From the cell containing the given text, extract its center point as [X, Y] coordinate. 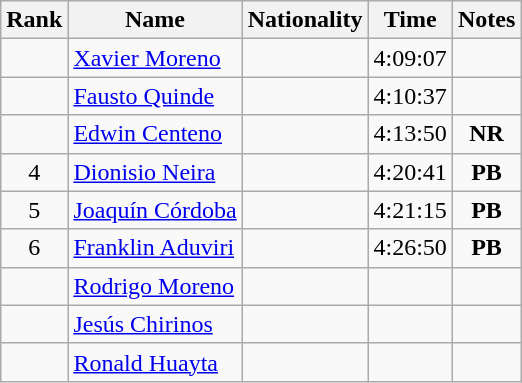
4:20:41 [410, 172]
Notes [486, 20]
4:13:50 [410, 134]
Time [410, 20]
4 [34, 172]
Name [155, 20]
Joaquín Córdoba [155, 210]
Franklin Aduviri [155, 248]
4:10:37 [410, 96]
4:21:15 [410, 210]
4:09:07 [410, 58]
NR [486, 134]
6 [34, 248]
4:26:50 [410, 248]
Rank [34, 20]
Edwin Centeno [155, 134]
Jesús Chirinos [155, 324]
Rodrigo Moreno [155, 286]
Xavier Moreno [155, 58]
Dionisio Neira [155, 172]
5 [34, 210]
Fausto Quinde [155, 96]
Nationality [305, 20]
Ronald Huayta [155, 362]
